Scan for the cell matching the given text and deliver its [x, y] coordinate at center. 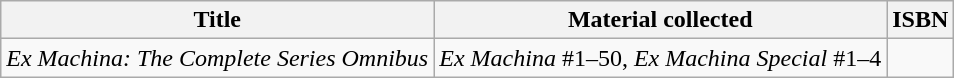
ISBN [920, 20]
Title [218, 20]
Ex Machina: The Complete Series Omnibus [218, 58]
Material collected [660, 20]
Ex Machina #1–50, Ex Machina Special #1–4 [660, 58]
